Locate the cell with the specified text and output its [x, y] center coordinate. 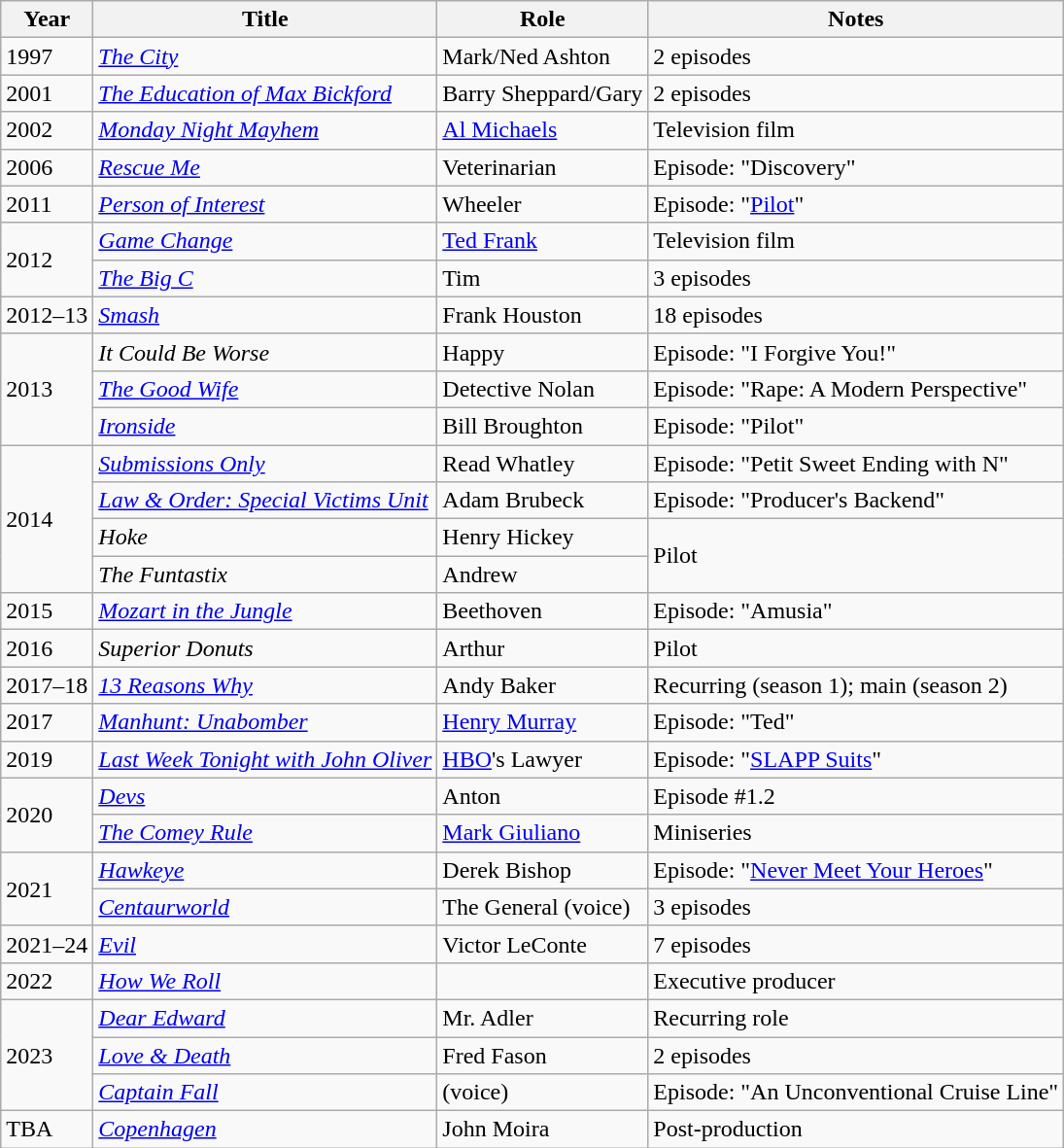
Episode: "I Forgive You!" [856, 352]
2006 [47, 167]
2012 [47, 260]
Recurring role [856, 1018]
The City [265, 56]
2011 [47, 204]
Arthur [542, 648]
2021 [47, 888]
Episode: "Discovery" [856, 167]
Last Week Tonight with John Oliver [265, 759]
Game Change [265, 241]
Love & Death [265, 1055]
7 episodes [856, 944]
Wheeler [542, 204]
Evil [265, 944]
2022 [47, 981]
Dear Edward [265, 1018]
Mark Giuliano [542, 833]
Frank Houston [542, 315]
Mr. Adler [542, 1018]
The General (voice) [542, 907]
The Education of Max Bickford [265, 93]
2019 [47, 759]
Happy [542, 352]
Devs [265, 796]
Monday Night Mayhem [265, 130]
Title [265, 19]
2016 [47, 648]
Episode: "Rape: A Modern Perspective" [856, 389]
Adam Brubeck [542, 501]
2012–13 [47, 315]
Notes [856, 19]
2020 [47, 815]
Andrew [542, 574]
Episode: "Producer's Backend" [856, 501]
2013 [47, 389]
Year [47, 19]
The Funtastix [265, 574]
Henry Hickey [542, 538]
Mozart in the Jungle [265, 611]
Captain Fall [265, 1093]
Episode: "Petit Sweet Ending with N" [856, 464]
John Moira [542, 1130]
2023 [47, 1055]
1997 [47, 56]
How We Roll [265, 981]
Mark/Ned Ashton [542, 56]
Submissions Only [265, 464]
Anton [542, 796]
(voice) [542, 1093]
Al Michaels [542, 130]
Detective Nolan [542, 389]
Derek Bishop [542, 870]
2014 [47, 519]
Episode: "Amusia" [856, 611]
The Good Wife [265, 389]
Hoke [265, 538]
2017–18 [47, 685]
Episode: "Ted" [856, 722]
2001 [47, 93]
2021–24 [47, 944]
The Comey Rule [265, 833]
Veterinarian [542, 167]
Ironside [265, 426]
Henry Murray [542, 722]
18 episodes [856, 315]
Barry Sheppard/Gary [542, 93]
Manhunt: Unabomber [265, 722]
Episode: "An Unconventional Cruise Line" [856, 1093]
Copenhagen [265, 1130]
Superior Donuts [265, 648]
Read Whatley [542, 464]
Rescue Me [265, 167]
Role [542, 19]
Recurring (season 1); main (season 2) [856, 685]
2002 [47, 130]
Law & Order: Special Victims Unit [265, 501]
Person of Interest [265, 204]
Post-production [856, 1130]
Victor LeConte [542, 944]
2017 [47, 722]
Smash [265, 315]
Ted Frank [542, 241]
Tim [542, 278]
Episode: "SLAPP Suits" [856, 759]
Miniseries [856, 833]
HBO's Lawyer [542, 759]
Fred Fason [542, 1055]
TBA [47, 1130]
Beethoven [542, 611]
Episode #1.2 [856, 796]
The Big C [265, 278]
2015 [47, 611]
13 Reasons Why [265, 685]
Bill Broughton [542, 426]
Hawkeye [265, 870]
Episode: "Never Meet Your Heroes" [856, 870]
Andy Baker [542, 685]
Executive producer [856, 981]
Centaurworld [265, 907]
It Could Be Worse [265, 352]
